For the text-containing cell, return its midpoint in [x, y] coordinate format. 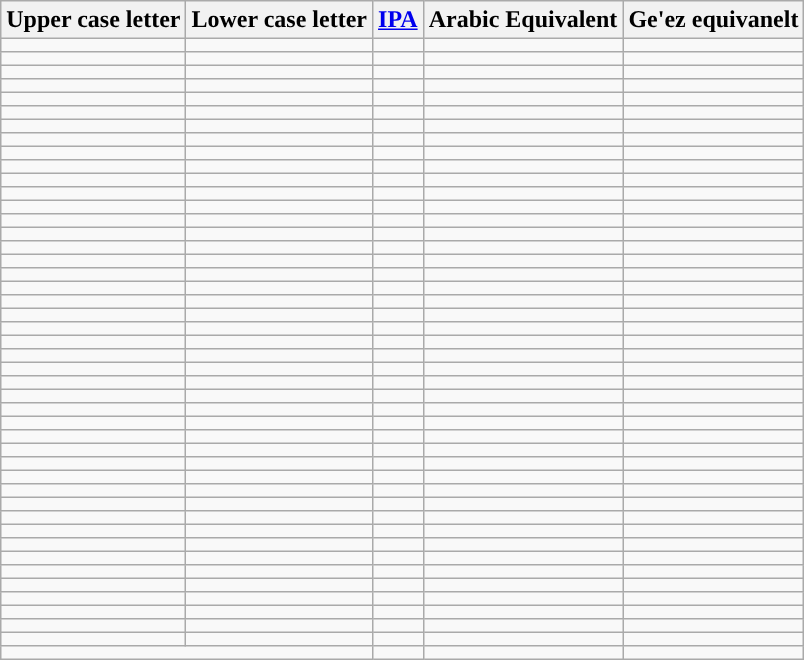
Upper case letter [94, 20]
Ge'ez equivanelt [714, 20]
Arabic Equivalent [523, 20]
IPA [398, 20]
Lower case letter [280, 20]
